Determine the [X, Y] coordinate at the center of the cell enclosing the given text.  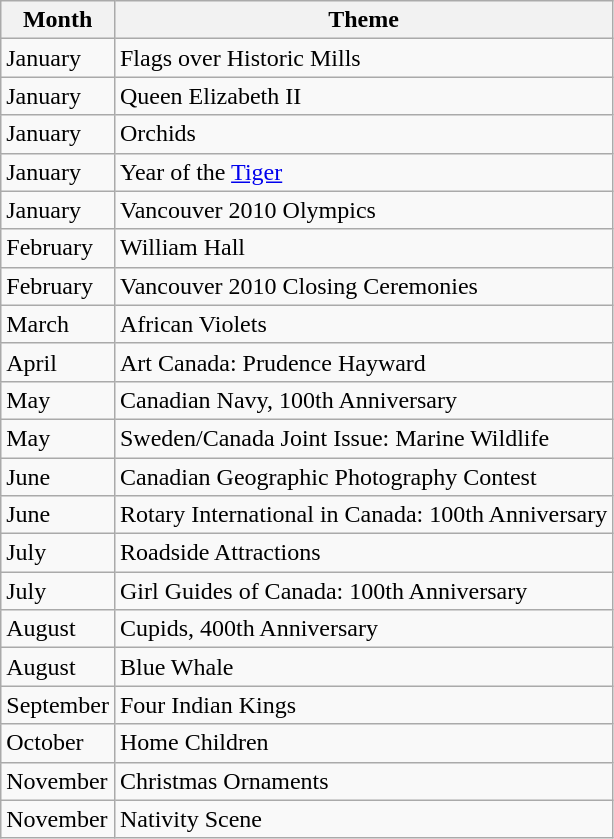
Year of the Tiger [363, 172]
African Violets [363, 324]
Roadside Attractions [363, 553]
October [58, 743]
Theme [363, 20]
Christmas Ornaments [363, 781]
William Hall [363, 248]
April [58, 362]
Blue Whale [363, 667]
Canadian Geographic Photography Contest [363, 477]
Girl Guides of Canada: 100th Anniversary [363, 591]
Four Indian Kings [363, 705]
Home Children [363, 743]
Canadian Navy, 100th Anniversary [363, 400]
Orchids [363, 134]
Rotary International in Canada: 100th Anniversary [363, 515]
Month [58, 20]
Art Canada: Prudence Hayward [363, 362]
Sweden/Canada Joint Issue: Marine Wildlife [363, 438]
Flags over Historic Mills [363, 58]
Vancouver 2010 Olympics [363, 210]
September [58, 705]
Cupids, 400th Anniversary [363, 629]
March [58, 324]
Queen Elizabeth II [363, 96]
Vancouver 2010 Closing Ceremonies [363, 286]
Nativity Scene [363, 819]
